Find where the given text appears and provide that cell's center as [x, y] coordinate. 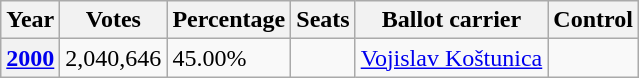
Seats [323, 20]
Year [30, 20]
2,040,646 [114, 58]
2000 [30, 58]
Ballot carrier [452, 20]
Control [594, 20]
45.00% [229, 58]
Votes [114, 20]
Percentage [229, 20]
Vojislav Koštunica [452, 58]
